For the text-containing cell, return its midpoint in [x, y] coordinate format. 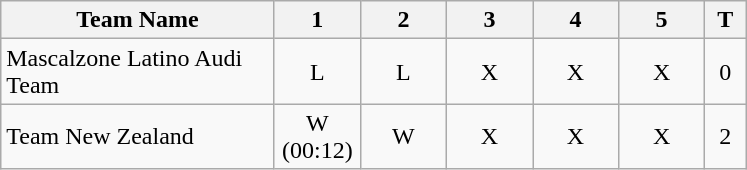
W (00:12) [317, 136]
T [726, 20]
5 [662, 20]
Mascalzone Latino Audi Team [138, 72]
3 [489, 20]
Team Name [138, 20]
0 [726, 72]
W [403, 136]
4 [575, 20]
Team New Zealand [138, 136]
1 [317, 20]
